Output the [x, y] coordinate of the center of the cell containing the given text.  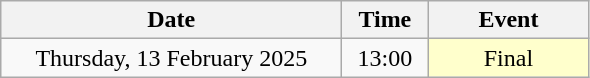
Time [385, 20]
Final [508, 58]
Thursday, 13 February 2025 [172, 58]
Date [172, 20]
Event [508, 20]
13:00 [385, 58]
